Detect which cell encompasses the target text, then output its [x, y] center coordinate. 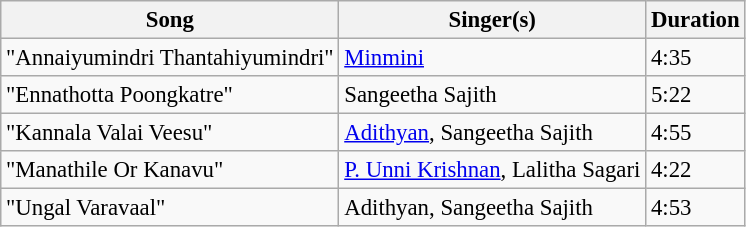
4:55 [696, 133]
4:53 [696, 208]
Duration [696, 20]
4:22 [696, 170]
"Ennathotta Poongkatre" [170, 95]
Minmini [492, 58]
P. Unni Krishnan, Lalitha Sagari [492, 170]
5:22 [696, 95]
Sangeetha Sajith [492, 95]
"Kannala Valai Veesu" [170, 133]
Singer(s) [492, 20]
"Manathile Or Kanavu" [170, 170]
"Ungal Varavaal" [170, 208]
Song [170, 20]
"Annaiyumindri Thantahiyumindri" [170, 58]
4:35 [696, 58]
